For the text-containing cell, return its midpoint in [X, Y] coordinate format. 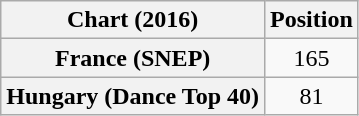
Chart (2016) [133, 20]
165 [312, 58]
Position [312, 20]
81 [312, 96]
France (SNEP) [133, 58]
Hungary (Dance Top 40) [133, 96]
